Pinpoint the cell where the given text exists, returning its (x, y) midpoint coordinate. 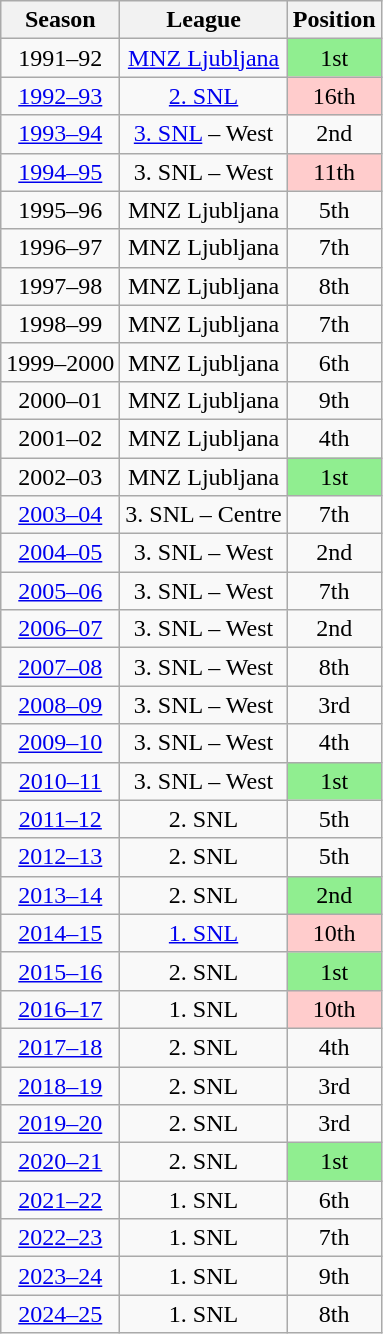
2005–06 (60, 591)
2024–25 (60, 1314)
1997–98 (60, 286)
3. SNL – Centre (204, 515)
1992–93 (60, 96)
1995–96 (60, 210)
2007–08 (60, 667)
2006–07 (60, 629)
1998–99 (60, 324)
16th (334, 96)
2011–12 (60, 819)
2020–21 (60, 1162)
2010–11 (60, 781)
2016–17 (60, 1009)
2013–14 (60, 895)
1999–2000 (60, 362)
2004–05 (60, 553)
2003–04 (60, 515)
2023–24 (60, 1276)
1996–97 (60, 248)
2001–02 (60, 438)
Season (60, 20)
2012–13 (60, 857)
11th (334, 172)
2021–22 (60, 1200)
1991–92 (60, 58)
2022–23 (60, 1238)
2008–09 (60, 705)
2000–01 (60, 400)
1994–95 (60, 172)
2018–19 (60, 1085)
2017–18 (60, 1047)
1993–94 (60, 134)
2014–15 (60, 933)
2002–03 (60, 477)
League (204, 20)
2009–10 (60, 743)
Position (334, 20)
2019–20 (60, 1124)
2015–16 (60, 971)
